From the cell containing the given text, extract its center point as [X, Y] coordinate. 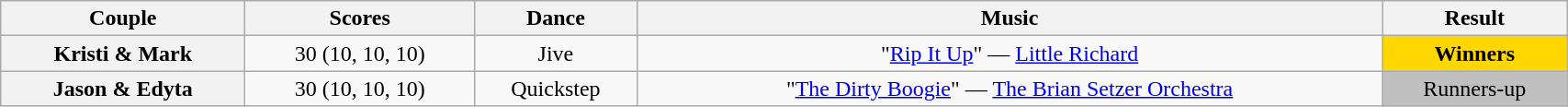
"The Dirty Boogie" — The Brian Setzer Orchestra [1010, 89]
Scores [360, 18]
Winners [1475, 53]
Quickstep [557, 89]
Runners-up [1475, 89]
Jason & Edyta [123, 89]
Result [1475, 18]
Dance [557, 18]
Music [1010, 18]
Jive [557, 53]
"Rip It Up" — Little Richard [1010, 53]
Couple [123, 18]
Kristi & Mark [123, 53]
